Detect which cell encompasses the target text, then output its [X, Y] center coordinate. 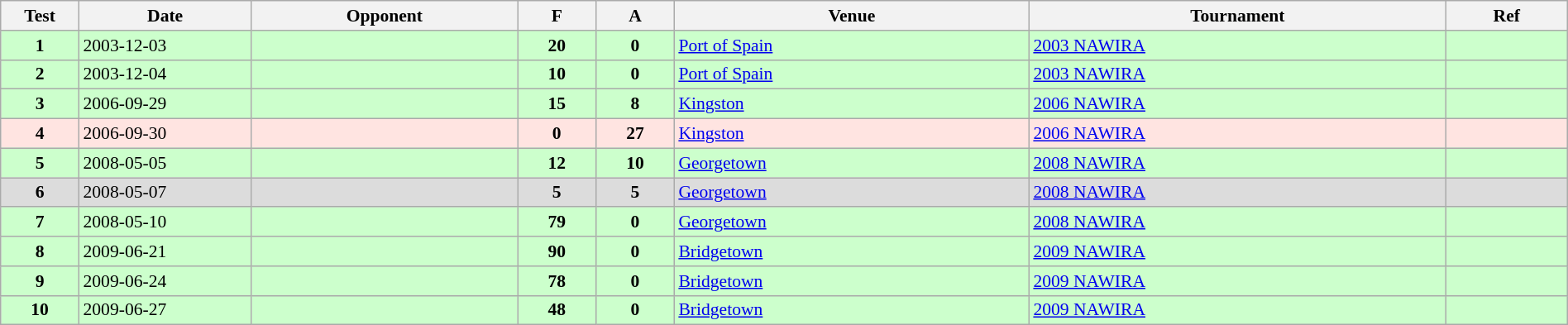
Test [40, 16]
F [557, 16]
1 [40, 45]
48 [557, 310]
20 [557, 45]
2008-05-10 [165, 222]
2 [40, 74]
15 [557, 104]
2009-06-21 [165, 251]
Tournament [1237, 16]
2009-06-27 [165, 310]
2003-12-04 [165, 74]
A [635, 16]
12 [557, 163]
4 [40, 134]
2003-12-03 [165, 45]
6 [40, 193]
Ref [1507, 16]
90 [557, 251]
2009-06-24 [165, 281]
79 [557, 222]
2006-09-30 [165, 134]
9 [40, 281]
78 [557, 281]
7 [40, 222]
Opponent [385, 16]
2008-05-07 [165, 193]
2006-09-29 [165, 104]
Venue [852, 16]
27 [635, 134]
3 [40, 104]
2008-05-05 [165, 163]
Date [165, 16]
